Output the [x, y] coordinate of the center of the cell containing the given text.  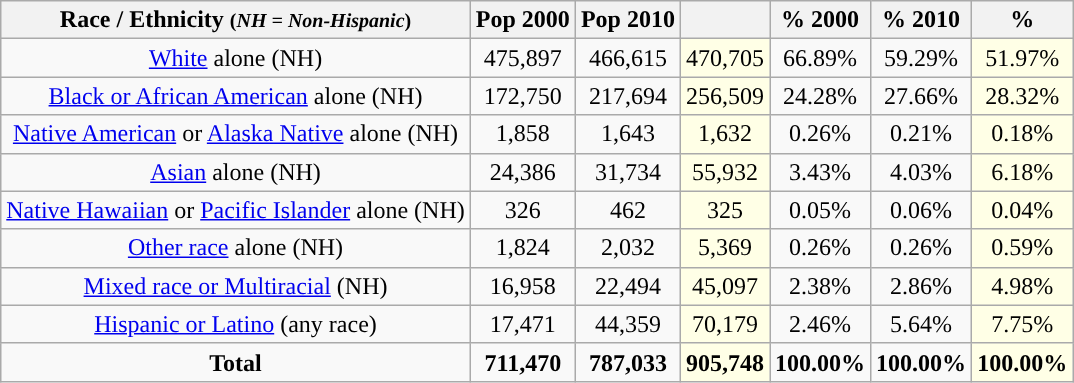
325 [724, 210]
0.04% [1022, 210]
5,369 [724, 248]
172,750 [522, 96]
466,615 [628, 58]
1,858 [522, 134]
0.59% [1022, 248]
2.86% [922, 286]
% 2000 [820, 20]
51.97% [1022, 58]
Mixed race or Multiracial (NH) [236, 286]
1,824 [522, 248]
31,734 [628, 172]
17,471 [522, 324]
22,494 [628, 286]
% [1022, 20]
4.98% [1022, 286]
Pop 2010 [628, 20]
0.06% [922, 210]
Other race alone (NH) [236, 248]
59.29% [922, 58]
5.64% [922, 324]
3.43% [820, 172]
28.32% [1022, 96]
44,359 [628, 324]
217,694 [628, 96]
55,932 [724, 172]
66.89% [820, 58]
0.18% [1022, 134]
2.46% [820, 324]
Black or African American alone (NH) [236, 96]
0.21% [922, 134]
4.03% [922, 172]
2,032 [628, 248]
462 [628, 210]
Native Hawaiian or Pacific Islander alone (NH) [236, 210]
24.28% [820, 96]
256,509 [724, 96]
Native American or Alaska Native alone (NH) [236, 134]
45,097 [724, 286]
Race / Ethnicity (NH = Non-Hispanic) [236, 20]
787,033 [628, 362]
Asian alone (NH) [236, 172]
475,897 [522, 58]
% 2010 [922, 20]
27.66% [922, 96]
Total [236, 362]
1,643 [628, 134]
711,470 [522, 362]
6.18% [1022, 172]
0.05% [820, 210]
16,958 [522, 286]
905,748 [724, 362]
470,705 [724, 58]
7.75% [1022, 324]
White alone (NH) [236, 58]
Hispanic or Latino (any race) [236, 324]
Pop 2000 [522, 20]
24,386 [522, 172]
1,632 [724, 134]
2.38% [820, 286]
70,179 [724, 324]
326 [522, 210]
